Detect which cell encompasses the target text, then output its [X, Y] center coordinate. 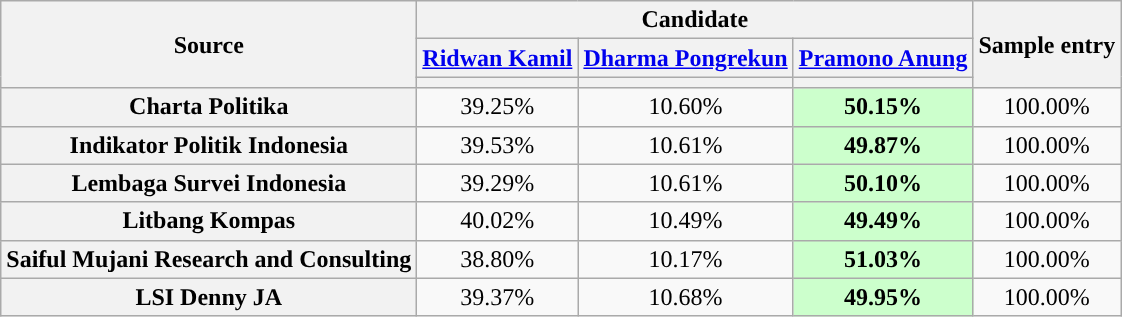
Indikator Politik Indonesia [209, 145]
40.02% [498, 221]
49.87% [883, 145]
39.53% [498, 145]
Saiful Mujani Research and Consulting [209, 259]
39.29% [498, 183]
Pramono Anung [883, 58]
50.10% [883, 183]
50.15% [883, 107]
Candidate [695, 20]
LSI Denny JA [209, 297]
Dharma Pongrekun [686, 58]
Sample entry [1047, 44]
10.60% [686, 107]
38.80% [498, 259]
49.95% [883, 297]
Litbang Kompas [209, 221]
10.68% [686, 297]
39.37% [498, 297]
Charta Politika [209, 107]
39.25% [498, 107]
Source [209, 44]
51.03% [883, 259]
49.49% [883, 221]
Ridwan Kamil [498, 58]
10.17% [686, 259]
10.49% [686, 221]
Lembaga Survei Indonesia [209, 183]
